Return (x, y) of the center of cell containing provided text 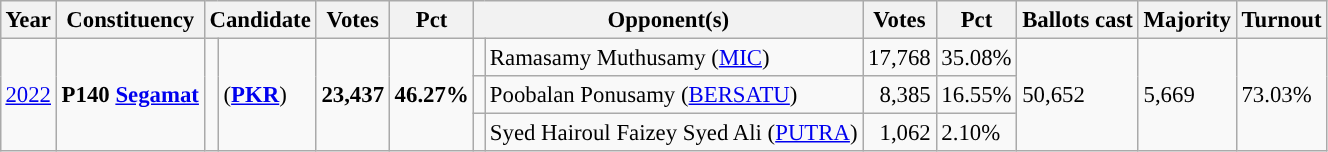
Constituency (130, 20)
Ramasamy Muthusamy (MIC) (674, 57)
16.55% (976, 95)
Year (28, 20)
2.10% (976, 133)
2022 (28, 94)
5,669 (1187, 94)
Majority (1187, 20)
35.08% (976, 57)
(PKR) (267, 94)
50,652 (1078, 94)
Syed Hairoul Faizey Syed Ali (PUTRA) (674, 133)
Poobalan Ponusamy (BERSATU) (674, 95)
8,385 (900, 95)
1,062 (900, 133)
46.27% (432, 94)
Ballots cast (1078, 20)
P140 Segamat (130, 94)
23,437 (352, 94)
Opponent(s) (668, 20)
Candidate (260, 20)
17,768 (900, 57)
73.03% (1282, 94)
Turnout (1282, 20)
